Locate the cell with the specified text and output its [x, y] center coordinate. 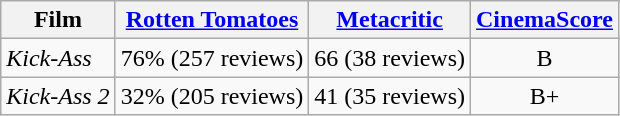
Kick-Ass [58, 58]
66 (38 reviews) [390, 58]
Film [58, 20]
76% (257 reviews) [212, 58]
Metacritic [390, 20]
CinemaScore [545, 20]
Rotten Tomatoes [212, 20]
Kick-Ass 2 [58, 96]
B [545, 58]
B+ [545, 96]
32% (205 reviews) [212, 96]
41 (35 reviews) [390, 96]
